Search for the cell housing the specified text and yield its [X, Y] center coordinate. 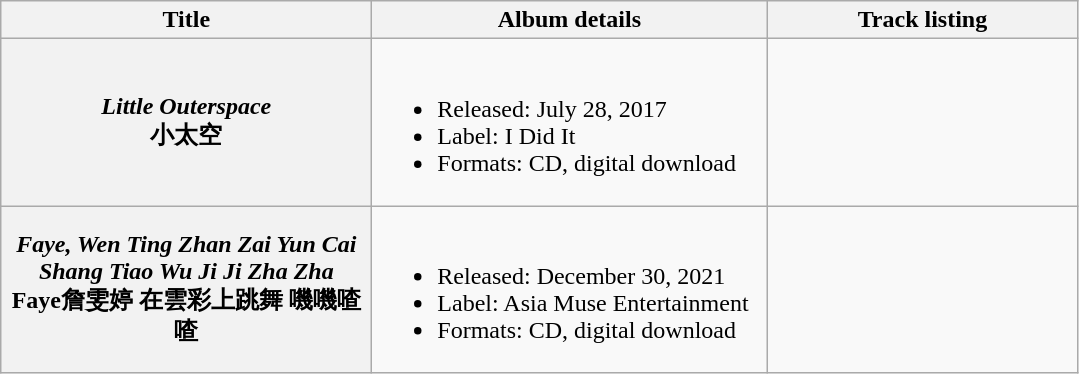
Released: December 30, 2021Label: Asia Muse EntertainmentFormats: CD, digital download [570, 290]
Little Outerspace 小太空 [186, 122]
Album details [570, 20]
Released: July 28, 2017Label: I Did ItFormats: CD, digital download [570, 122]
Faye, Wen Ting Zhan Zai Yun Cai Shang Tiao Wu Ji Ji Zha Zha Faye詹雯婷 在雲彩上跳舞 嘰嘰喳喳 [186, 290]
Track listing [922, 20]
Title [186, 20]
